Provide the (X, Y) coordinate of the cell's center where the given text is located.  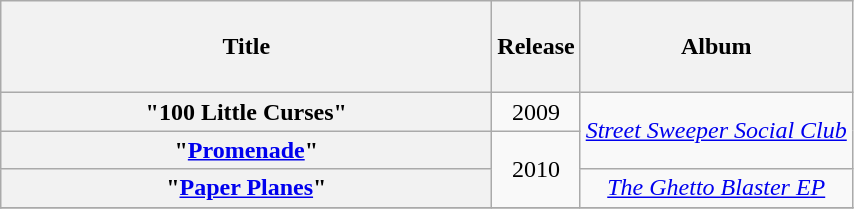
2009 (536, 112)
"100 Little Curses" (246, 112)
"Promenade" (246, 150)
Street Sweeper Social Club (716, 131)
Release (536, 47)
2010 (536, 169)
"Paper Planes" (246, 188)
The Ghetto Blaster EP (716, 188)
Album (716, 47)
Title (246, 47)
